For the text-containing cell, return its midpoint in [X, Y] coordinate format. 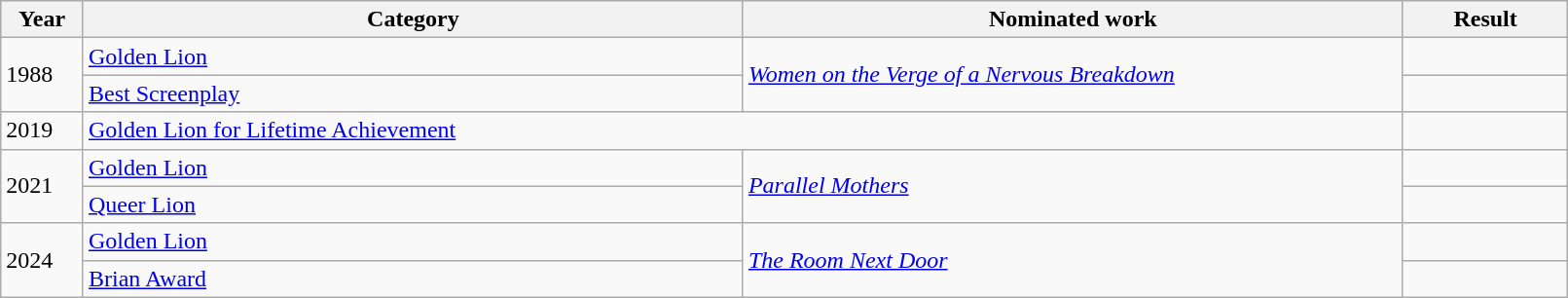
2019 [43, 130]
Brian Award [413, 279]
Year [43, 19]
Women on the Verge of a Nervous Breakdown [1073, 75]
2021 [43, 186]
Category [413, 19]
Best Screenplay [413, 93]
2024 [43, 260]
Result [1485, 19]
Parallel Mothers [1073, 186]
Queer Lion [413, 205]
Nominated work [1073, 19]
Golden Lion for Lifetime Achievement [743, 130]
The Room Next Door [1073, 260]
1988 [43, 75]
